Return the [X, Y] coordinate for the center point of the cell that contains the specified text.  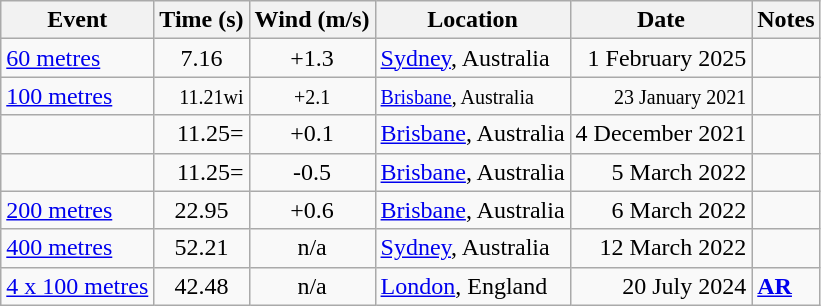
52.21 [202, 248]
-0.5 [312, 172]
+2.1 [312, 96]
4 December 2021 [661, 134]
5 March 2022 [661, 172]
AR [786, 286]
+0.1 [312, 134]
22.95 [202, 210]
1 February 2025 [661, 58]
Location [472, 20]
400 metres [78, 248]
23 January 2021 [661, 96]
Time (s) [202, 20]
60 metres [78, 58]
20 July 2024 [661, 286]
+1.3 [312, 58]
Wind (m/s) [312, 20]
6 March 2022 [661, 210]
11.21wi [202, 96]
London, England [472, 286]
Event [78, 20]
42.48 [202, 286]
+0.6 [312, 210]
200 metres [78, 210]
4 x 100 metres [78, 286]
Notes [786, 20]
Date [661, 20]
7.16 [202, 58]
100 metres [78, 96]
12 March 2022 [661, 248]
